For the text-containing cell, return its midpoint in [x, y] coordinate format. 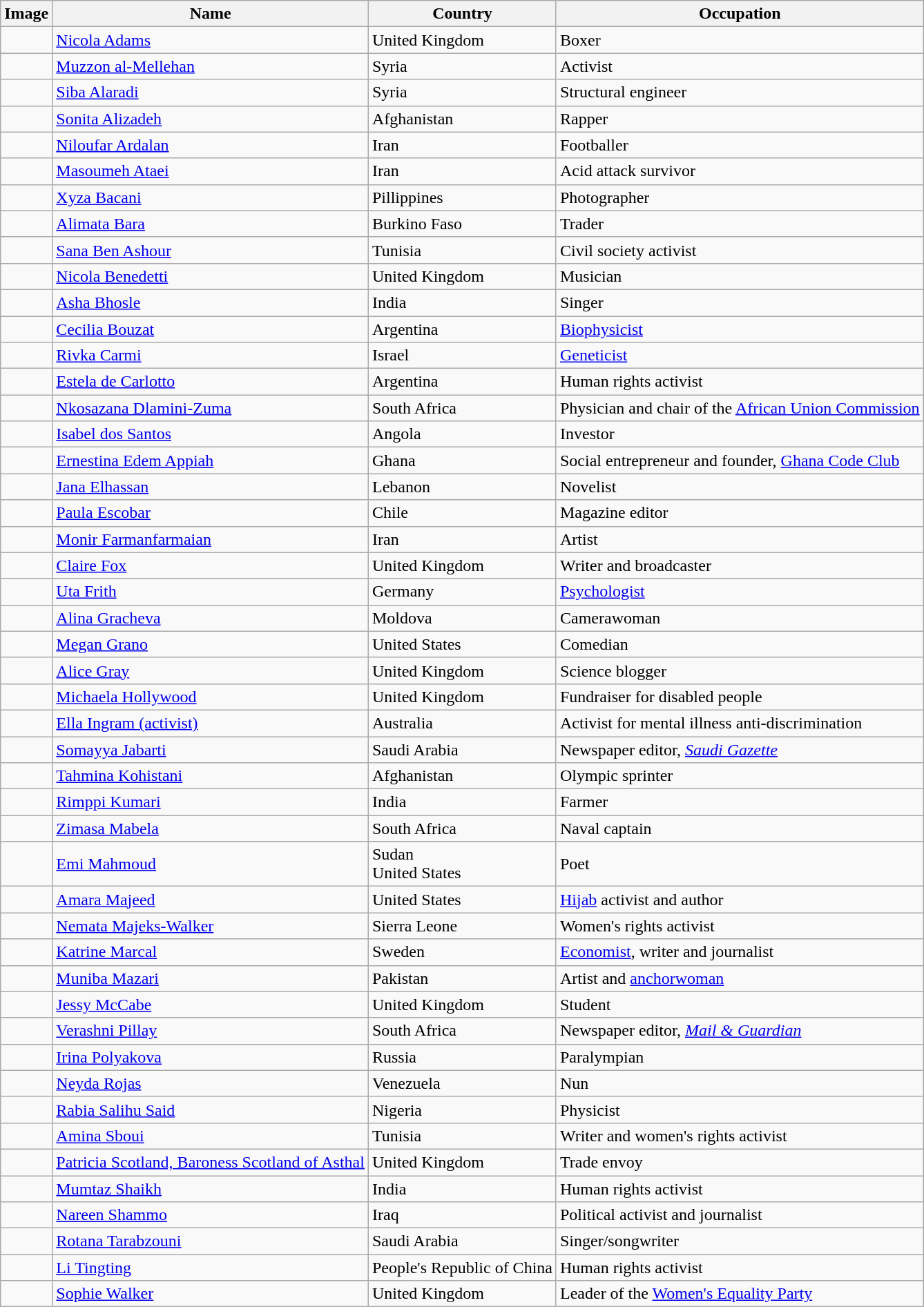
Activist [740, 66]
Zimasa Mabela [211, 829]
Sophie Walker [211, 1294]
Jana Elhassan [211, 487]
Pakistan [462, 978]
Poet [740, 864]
Alice Gray [211, 670]
Moldova [462, 618]
Trader [740, 224]
Social entrepreneur and founder, Ghana Code Club [740, 461]
Neyda Rojas [211, 1083]
Sierra Leone [462, 926]
Russia [462, 1057]
Rivka Carmi [211, 356]
Irina Polyakova [211, 1057]
Sonita Alizadeh [211, 119]
Magazine editor [740, 513]
Biophysicist [740, 329]
Paula Escobar [211, 513]
Newspaper editor, Mail & Guardian [740, 1031]
Chile [462, 513]
SudanUnited States [462, 864]
Comedian [740, 644]
Musician [740, 276]
Ghana [462, 461]
Emi Mahmoud [211, 864]
Rapper [740, 119]
Cecilia Bouzat [211, 329]
Psychologist [740, 592]
Katrine Marcal [211, 952]
Artist and anchorwoman [740, 978]
Structural engineer [740, 93]
Women's rights activist [740, 926]
Patricia Scotland, Baroness Scotland of Asthal [211, 1162]
Name [211, 14]
Singer/songwriter [740, 1241]
Physicist [740, 1110]
Iraq [462, 1215]
Amina Sboui [211, 1136]
Nicola Adams [211, 40]
Newspaper editor, Saudi Gazette [740, 749]
Angola [462, 434]
Paralympian [740, 1057]
Uta Frith [211, 592]
Science blogger [740, 670]
Michaela Hollywood [211, 697]
Ella Ingram (activist) [211, 723]
Somayya Jabarti [211, 749]
Camerawoman [740, 618]
Nigeria [462, 1110]
Image [26, 14]
Burkino Faso [462, 224]
Country [462, 14]
Venezuela [462, 1083]
Rabia Salihu Said [211, 1110]
Activist for mental illness anti-discrimination [740, 723]
Leader of the Women's Equality Party [740, 1294]
Investor [740, 434]
Monir Farmanfarmaian [211, 539]
Acid attack survivor [740, 171]
Asha Bhosle [211, 302]
Germany [462, 592]
Olympic sprinter [740, 776]
Claire Fox [211, 565]
Hijab activist and author [740, 900]
Novelist [740, 487]
Sweden [462, 952]
Political activist and journalist [740, 1215]
Artist [740, 539]
Writer and broadcaster [740, 565]
Rotana Tarabzouni [211, 1241]
Lebanon [462, 487]
People's Republic of China [462, 1268]
Xyza Bacani [211, 197]
Trade envoy [740, 1162]
Niloufar Ardalan [211, 145]
Amara Majeed [211, 900]
Nun [740, 1083]
Jessy McCabe [211, 1005]
Masoumeh Ataei [211, 171]
Geneticist [740, 356]
Footballer [740, 145]
Economist, writer and journalist [740, 952]
Isabel dos Santos [211, 434]
Megan Grano [211, 644]
Australia [462, 723]
Alimata Bara [211, 224]
Occupation [740, 14]
Writer and women's rights activist [740, 1136]
Estela de Carlotto [211, 382]
Pillippines [462, 197]
Physician and chair of the African Union Commission [740, 408]
Farmer [740, 802]
Siba Alaradi [211, 93]
Alina Gracheva [211, 618]
Boxer [740, 40]
Israel [462, 356]
Civil society activist [740, 250]
Student [740, 1005]
Muzzon al-Mellehan [211, 66]
Naval captain [740, 829]
Nemata Majeks-Walker [211, 926]
Li Tingting [211, 1268]
Ernestina Edem Appiah [211, 461]
Mumtaz Shaikh [211, 1188]
Fundraiser for disabled people [740, 697]
Nicola Benedetti [211, 276]
Nkosazana Dlamini-Zuma [211, 408]
Verashni Pillay [211, 1031]
Photographer [740, 197]
Sana Ben Ashour [211, 250]
Singer [740, 302]
Tahmina Kohistani [211, 776]
Rimppi Kumari [211, 802]
Nareen Shammo [211, 1215]
Muniba Mazari [211, 978]
